Return [X, Y] of the center of cell containing provided text 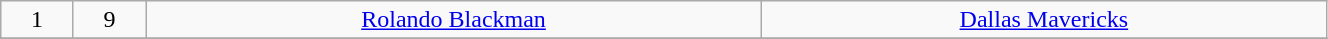
Rolando Blackman [454, 20]
9 [110, 20]
1 [38, 20]
Dallas Mavericks [1044, 20]
